Locate the cell with the specified text and output its [X, Y] center coordinate. 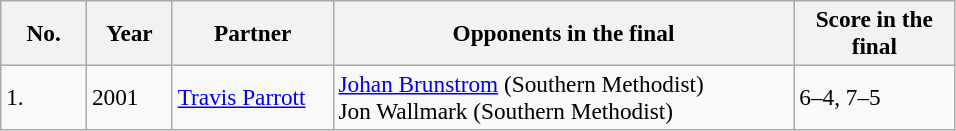
Partner [252, 32]
Opponents in the final [564, 32]
2001 [130, 98]
Score in the final [874, 32]
Travis Parrott [252, 98]
No. [44, 32]
6–4, 7–5 [874, 98]
Johan Brunstrom (Southern Methodist) Jon Wallmark (Southern Methodist) [564, 98]
Year [130, 32]
1. [44, 98]
